Search for the cell housing the specified text and yield its (X, Y) center coordinate. 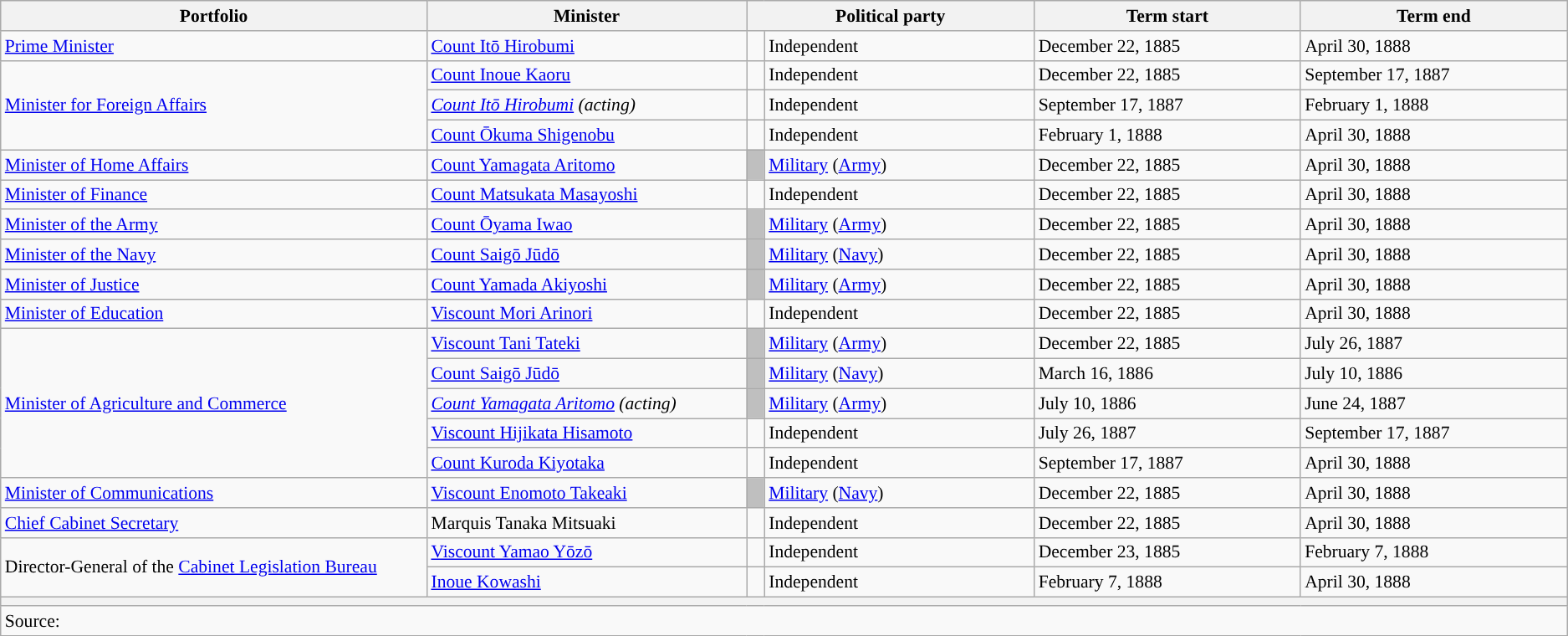
Viscount Hijikata Hisamoto (586, 433)
Term start (1167, 16)
Minister of the Army (214, 225)
Viscount Mori Arinori (586, 314)
Source: (784, 621)
Minister (586, 16)
Count Matsukata Masayoshi (586, 195)
Minister of Agriculture and Commerce (214, 403)
Minister of Justice (214, 285)
Chief Cabinet Secretary (214, 523)
Portfolio (214, 16)
Count Inoue Kaoru (586, 75)
Count Itō Hirobumi (acting) (586, 105)
Viscount Tani Tateki (586, 344)
Inoue Kowashi (586, 582)
Count Yamada Akiyoshi (586, 285)
Term end (1433, 16)
Count Itō Hirobumi (586, 46)
Count Yamagata Aritomo (acting) (586, 403)
Director-General of the Cabinet Legislation Bureau (214, 567)
Viscount Yamao Yōzō (586, 552)
Marquis Tanaka Mitsuaki (586, 523)
Political party (891, 16)
Minister of the Navy (214, 254)
Minister of Finance (214, 195)
March 16, 1886 (1167, 374)
Prime Minister (214, 46)
Viscount Enomoto Takeaki (586, 493)
June 24, 1887 (1433, 403)
Count Ōyama Iwao (586, 225)
Count Kuroda Kiyotaka (586, 464)
Minister of Communications (214, 493)
Count Yamagata Aritomo (586, 165)
Minister for Foreign Affairs (214, 105)
December 23, 1885 (1167, 552)
Count Ōkuma Shigenobu (586, 136)
Minister of Education (214, 314)
Minister of Home Affairs (214, 165)
